Determine the (X, Y) coordinate at the center of the cell enclosing the given text.  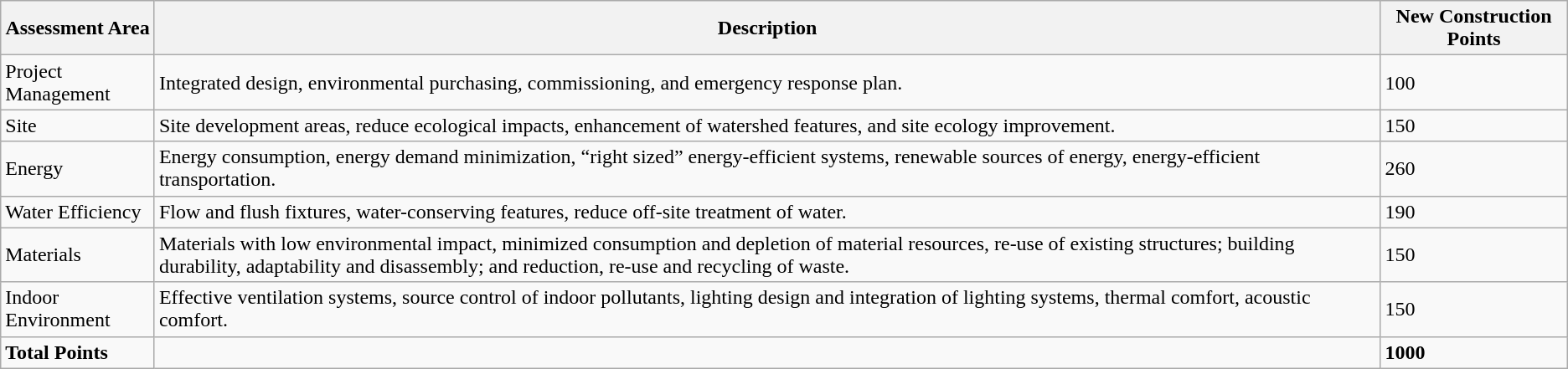
Flow and flush fixtures, water-conserving features, reduce off-site treatment of water. (767, 212)
Site development areas, reduce ecological impacts, enhancement of watershed features, and site ecology improvement. (767, 126)
190 (1474, 212)
Energy consumption, energy demand minimization, “right sized” energy-efficient systems, renewable sources of energy, energy-efficient transportation. (767, 169)
Description (767, 28)
Integrated design, environmental purchasing, commissioning, and emergency response plan. (767, 82)
100 (1474, 82)
Materials (78, 254)
Project Management (78, 82)
Total Points (78, 352)
260 (1474, 169)
Water Efficiency (78, 212)
Site (78, 126)
New Construction Points (1474, 28)
1000 (1474, 352)
Assessment Area (78, 28)
Energy (78, 169)
Indoor Environment (78, 310)
